Find where the given text appears and provide that cell's center as (x, y) coordinate. 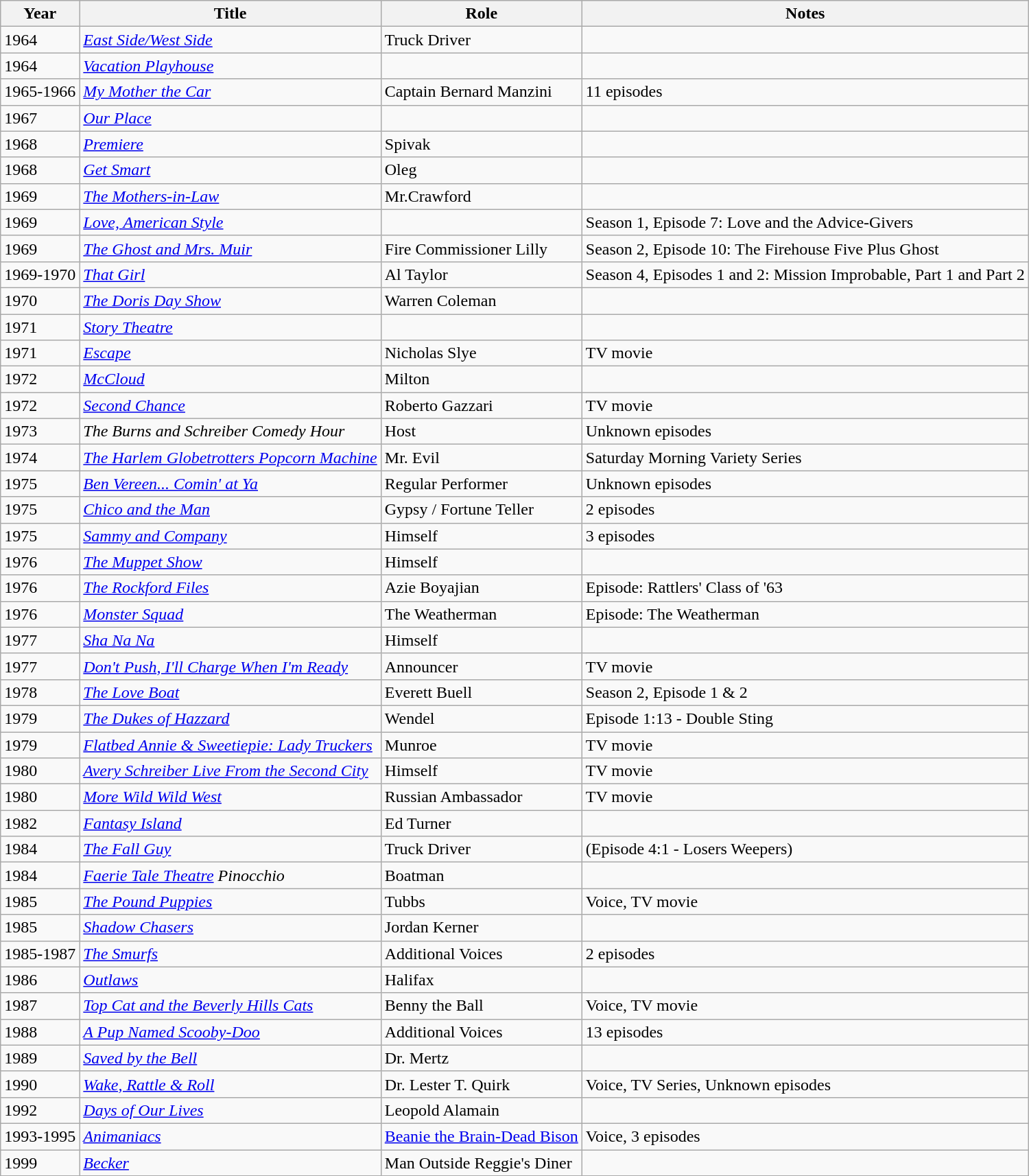
Man Outside Reggie's Diner (482, 1163)
My Mother the Car (230, 92)
Animaniacs (230, 1136)
Azie Boyajian (482, 588)
1986 (40, 980)
Announcer (482, 666)
Sammy and Company (230, 536)
Becker (230, 1163)
Sha Na Na (230, 640)
Regular Performer (482, 484)
Flatbed Annie & Sweetiepie: Lady Truckers (230, 744)
Voice, 3 episodes (805, 1136)
1990 (40, 1084)
Season 1, Episode 7: Love and the Advice-Givers (805, 222)
Captain Bernard Manzini (482, 92)
The Dukes of Hazzard (230, 718)
Everett Buell (482, 692)
Days of Our Lives (230, 1110)
Host (482, 432)
1965-1966 (40, 92)
1970 (40, 301)
Roberto Gazzari (482, 405)
Notes (805, 14)
Wake, Rattle & Roll (230, 1084)
(Episode 4:1 - Losers Weepers) (805, 849)
1974 (40, 458)
Dr. Lester T. Quirk (482, 1084)
Munroe (482, 744)
Russian Ambassador (482, 797)
Top Cat and the Beverly Hills Cats (230, 1006)
Warren Coleman (482, 301)
Mr. Evil (482, 458)
Ben Vereen... Comin' at Ya (230, 484)
The Ghost and Mrs. Muir (230, 248)
1987 (40, 1006)
Al Taylor (482, 274)
Episode: Rattlers' Class of '63 (805, 588)
The Burns and Schreiber Comedy Hour (230, 432)
The Mothers-in-Law (230, 196)
Season 2, Episode 1 & 2 (805, 692)
Halifax (482, 980)
Milton (482, 379)
13 episodes (805, 1032)
1988 (40, 1032)
1982 (40, 823)
Dr. Mertz (482, 1058)
Voice, TV Series, Unknown episodes (805, 1084)
A Pup Named Scooby-Doo (230, 1032)
Episode 1:13 - Double Sting (805, 718)
That Girl (230, 274)
Vacation Playhouse (230, 66)
Season 4, Episodes 1 and 2: Mission Improbable, Part 1 and Part 2 (805, 274)
East Side/West Side (230, 40)
The Muppet Show (230, 562)
Escape (230, 353)
1973 (40, 432)
Get Smart (230, 170)
Faerie Tale Theatre Pinocchio (230, 875)
The Harlem Globetrotters Popcorn Machine (230, 458)
Shadow Chasers (230, 928)
1992 (40, 1110)
Chico and the Man (230, 510)
11 episodes (805, 92)
Monster Squad (230, 614)
The Rockford Files (230, 588)
Avery Schreiber Live From the Second City (230, 771)
More Wild Wild West (230, 797)
1969-1970 (40, 274)
Episode: The Weatherman (805, 614)
Ed Turner (482, 823)
1999 (40, 1163)
1967 (40, 118)
The Love Boat (230, 692)
Story Theatre (230, 327)
Title (230, 14)
McCloud (230, 379)
1993-1995 (40, 1136)
The Doris Day Show (230, 301)
Benny the Ball (482, 1006)
Jordan Kerner (482, 928)
3 episodes (805, 536)
1985-1987 (40, 954)
Beanie the Brain-Dead Bison (482, 1136)
The Fall Guy (230, 849)
Second Chance (230, 405)
Wendel (482, 718)
Fire Commissioner Lilly (482, 248)
Boatman (482, 875)
Don't Push, I'll Charge When I'm Ready (230, 666)
Saturday Morning Variety Series (805, 458)
Fantasy Island (230, 823)
Oleg (482, 170)
Mr.Crawford (482, 196)
The Pound Puppies (230, 902)
1989 (40, 1058)
Season 2, Episode 10: The Firehouse Five Plus Ghost (805, 248)
Gypsy / Fortune Teller (482, 510)
Leopold Alamain (482, 1110)
Love, American Style (230, 222)
Nicholas Slye (482, 353)
Spivak (482, 144)
Year (40, 14)
The Weatherman (482, 614)
Role (482, 14)
Our Place (230, 118)
Tubbs (482, 902)
The Smurfs (230, 954)
Premiere (230, 144)
1978 (40, 692)
Saved by the Bell (230, 1058)
Outlaws (230, 980)
